Return the (X, Y) coordinate for the center point of the cell that contains the specified text.  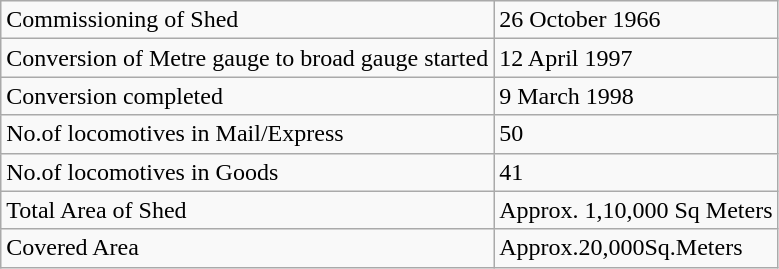
Covered Area (248, 248)
Commissioning of Shed (248, 20)
Conversion completed (248, 96)
26 October 1966 (636, 20)
Approx. 1,10,000 Sq Meters (636, 210)
No.of locomotives in Goods (248, 172)
Conversion of Metre gauge to broad gauge started (248, 58)
No.of locomotives in Mail/Express (248, 134)
50 (636, 134)
Approx.20,000Sq.Meters (636, 248)
9 March 1998 (636, 96)
41 (636, 172)
12 April 1997 (636, 58)
Total Area of Shed (248, 210)
